Search for the cell housing the specified text and yield its [x, y] center coordinate. 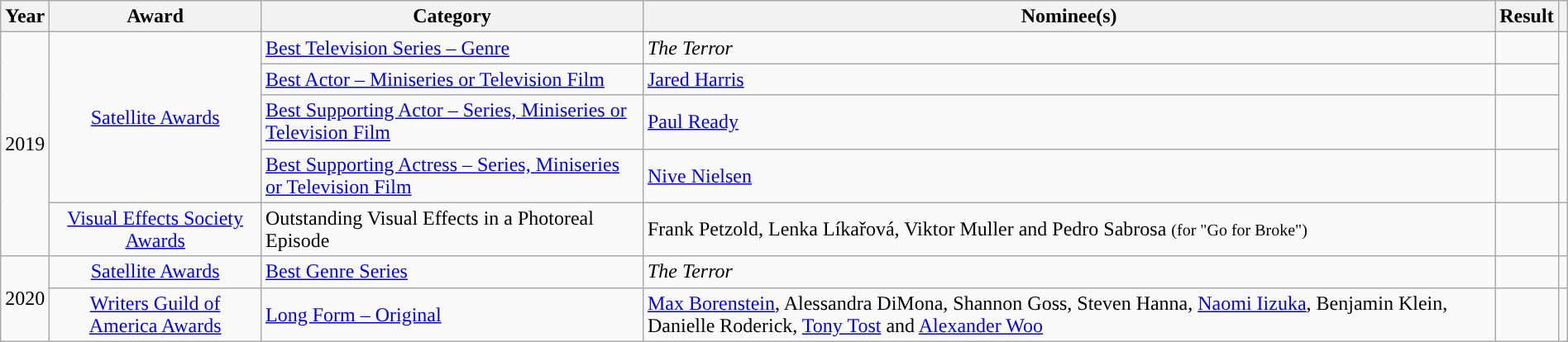
Frank Petzold, Lenka Líkařová, Viktor Muller and Pedro Sabrosa (for "Go for Broke") [1068, 230]
Category [452, 17]
2020 [25, 299]
Nominee(s) [1068, 17]
Best Genre Series [452, 272]
Paul Ready [1068, 122]
Outstanding Visual Effects in a Photoreal Episode [452, 230]
Result [1527, 17]
Best Supporting Actor – Series, Miniseries or Television Film [452, 122]
Long Form – Original [452, 314]
Nive Nielsen [1068, 175]
Award [155, 17]
Best Actor – Miniseries or Television Film [452, 79]
Jared Harris [1068, 79]
Writers Guild of America Awards [155, 314]
Visual Effects Society Awards [155, 230]
Year [25, 17]
2019 [25, 144]
Best Television Series – Genre [452, 48]
Max Borenstein, Alessandra DiMona, Shannon Goss, Steven Hanna, Naomi Iizuka, Benjamin Klein, Danielle Roderick, Tony Tost and Alexander Woo [1068, 314]
Best Supporting Actress – Series, Miniseries or Television Film [452, 175]
